From the cell containing the given text, extract its center point as (X, Y) coordinate. 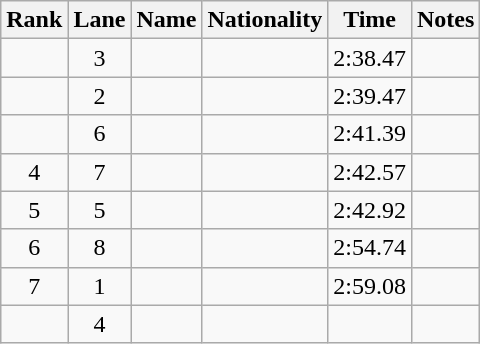
2:41.39 (370, 134)
2:42.92 (370, 210)
2:38.47 (370, 58)
2:59.08 (370, 286)
Name (166, 20)
Lane (100, 20)
2:39.47 (370, 96)
2:42.57 (370, 172)
2:54.74 (370, 248)
1 (100, 286)
3 (100, 58)
Nationality (265, 20)
Notes (445, 20)
Rank (34, 20)
2 (100, 96)
Time (370, 20)
8 (100, 248)
